Scan for the cell matching the given text and deliver its (x, y) coordinate at center. 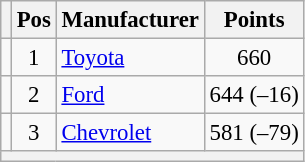
Toyota (130, 58)
660 (254, 58)
3 (34, 133)
Pos (34, 20)
581 (–79) (254, 133)
1 (34, 58)
Ford (130, 95)
2 (34, 95)
Manufacturer (130, 20)
Points (254, 20)
644 (–16) (254, 95)
Chevrolet (130, 133)
